Return (X, Y) of the center of cell containing provided text 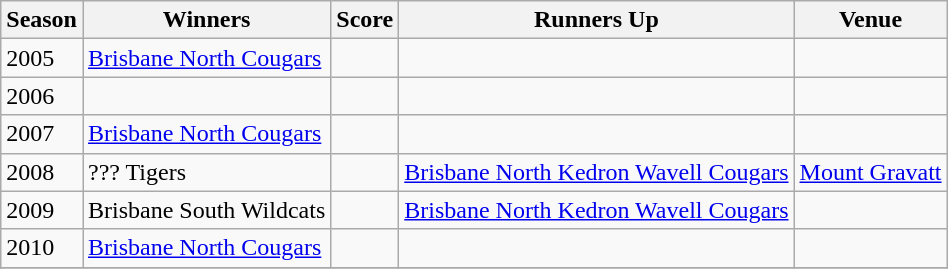
2005 (42, 58)
Runners Up (596, 20)
2007 (42, 134)
Venue (870, 20)
??? Tigers (206, 172)
Winners (206, 20)
Score (365, 20)
2010 (42, 248)
2009 (42, 210)
2008 (42, 172)
Mount Gravatt (870, 172)
2006 (42, 96)
Brisbane South Wildcats (206, 210)
Season (42, 20)
